Identify which cell holds the provided text, then report its [X, Y] central coordinate. 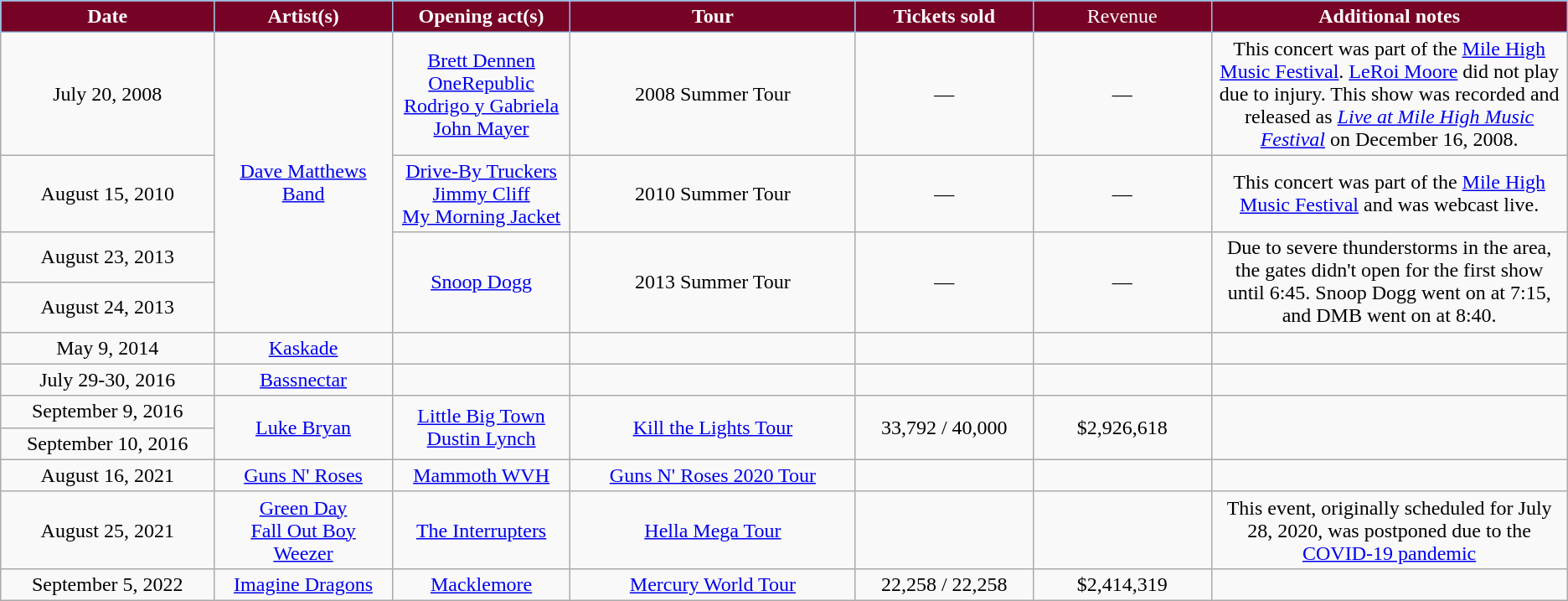
August 24, 2013 [107, 307]
Additional notes [1389, 17]
2010 Summer Tour [713, 194]
Due to severe thunderstorms in the area, the gates didn't open for the first show until 6:45. Snoop Dogg went on at 7:15, and DMB went on at 8:40. [1389, 282]
22,258 / 22,258 [945, 584]
Snoop Dogg [481, 282]
2008 Summer Tour [713, 94]
Revenue [1122, 17]
Artist(s) [303, 17]
Mammoth WVH [481, 475]
Mercury World Tour [713, 584]
Drive-By TruckersJimmy CliffMy Morning Jacket [481, 194]
September 9, 2016 [107, 412]
Date [107, 17]
Brett DennenOneRepublicRodrigo y GabrielaJohn Mayer [481, 94]
July 29-30, 2016 [107, 380]
$2,414,319 [1122, 584]
Dave Matthews Band [303, 183]
2013 Summer Tour [713, 282]
Tickets sold [945, 17]
August 15, 2010 [107, 194]
Luke Bryan [303, 427]
September 5, 2022 [107, 584]
August 16, 2021 [107, 475]
Bassnectar [303, 380]
Guns N' Roses [303, 475]
Imagine Dragons [303, 584]
$2,926,618 [1122, 427]
Kaskade [303, 348]
Tour [713, 17]
Opening act(s) [481, 17]
This concert was part of the Mile High Music Festival and was webcast live. [1389, 194]
August 23, 2013 [107, 257]
Macklemore [481, 584]
Green DayFall Out BoyWeezer [303, 530]
Guns N' Roses 2020 Tour [713, 475]
May 9, 2014 [107, 348]
September 10, 2016 [107, 443]
Hella Mega Tour [713, 530]
August 25, 2021 [107, 530]
This event, originally scheduled for July 28, 2020, was postponed due to the COVID-19 pandemic [1389, 530]
Kill the Lights Tour [713, 427]
Little Big TownDustin Lynch [481, 427]
The Interrupters [481, 530]
July 20, 2008 [107, 94]
33,792 / 40,000 [945, 427]
